Return (x, y) of the center of cell containing provided text 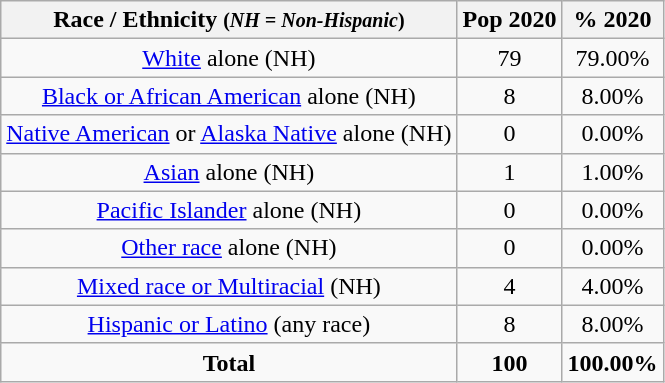
Race / Ethnicity (NH = Non-Hispanic) (229, 20)
Other race alone (NH) (229, 248)
Pacific Islander alone (NH) (229, 210)
Pop 2020 (510, 20)
Mixed race or Multiracial (NH) (229, 286)
79 (510, 58)
1.00% (612, 172)
4 (510, 286)
Total (229, 362)
Native American or Alaska Native alone (NH) (229, 134)
100 (510, 362)
% 2020 (612, 20)
Black or African American alone (NH) (229, 96)
White alone (NH) (229, 58)
Asian alone (NH) (229, 172)
1 (510, 172)
100.00% (612, 362)
Hispanic or Latino (any race) (229, 324)
79.00% (612, 58)
4.00% (612, 286)
